Output the (X, Y) coordinate of the center of the cell containing the given text.  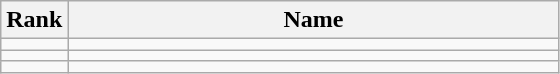
Rank (34, 20)
Name (314, 20)
